Extract the [x, y] coordinate from the center of the cell holding the provided text.  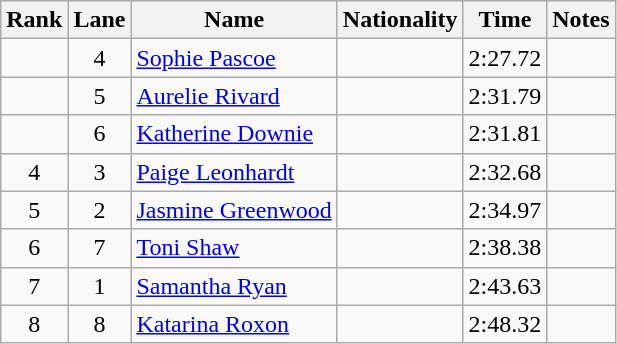
2:32.68 [505, 172]
Name [234, 20]
2:48.32 [505, 324]
Aurelie Rivard [234, 96]
2:31.81 [505, 134]
2:43.63 [505, 286]
2:27.72 [505, 58]
Samantha Ryan [234, 286]
2:31.79 [505, 96]
Toni Shaw [234, 248]
2:34.97 [505, 210]
Time [505, 20]
3 [100, 172]
Rank [34, 20]
Sophie Pascoe [234, 58]
2 [100, 210]
Paige Leonhardt [234, 172]
Lane [100, 20]
Jasmine Greenwood [234, 210]
Katherine Downie [234, 134]
Katarina Roxon [234, 324]
Nationality [400, 20]
2:38.38 [505, 248]
1 [100, 286]
Notes [581, 20]
